Output the (X, Y) coordinate of the center of the cell containing the given text.  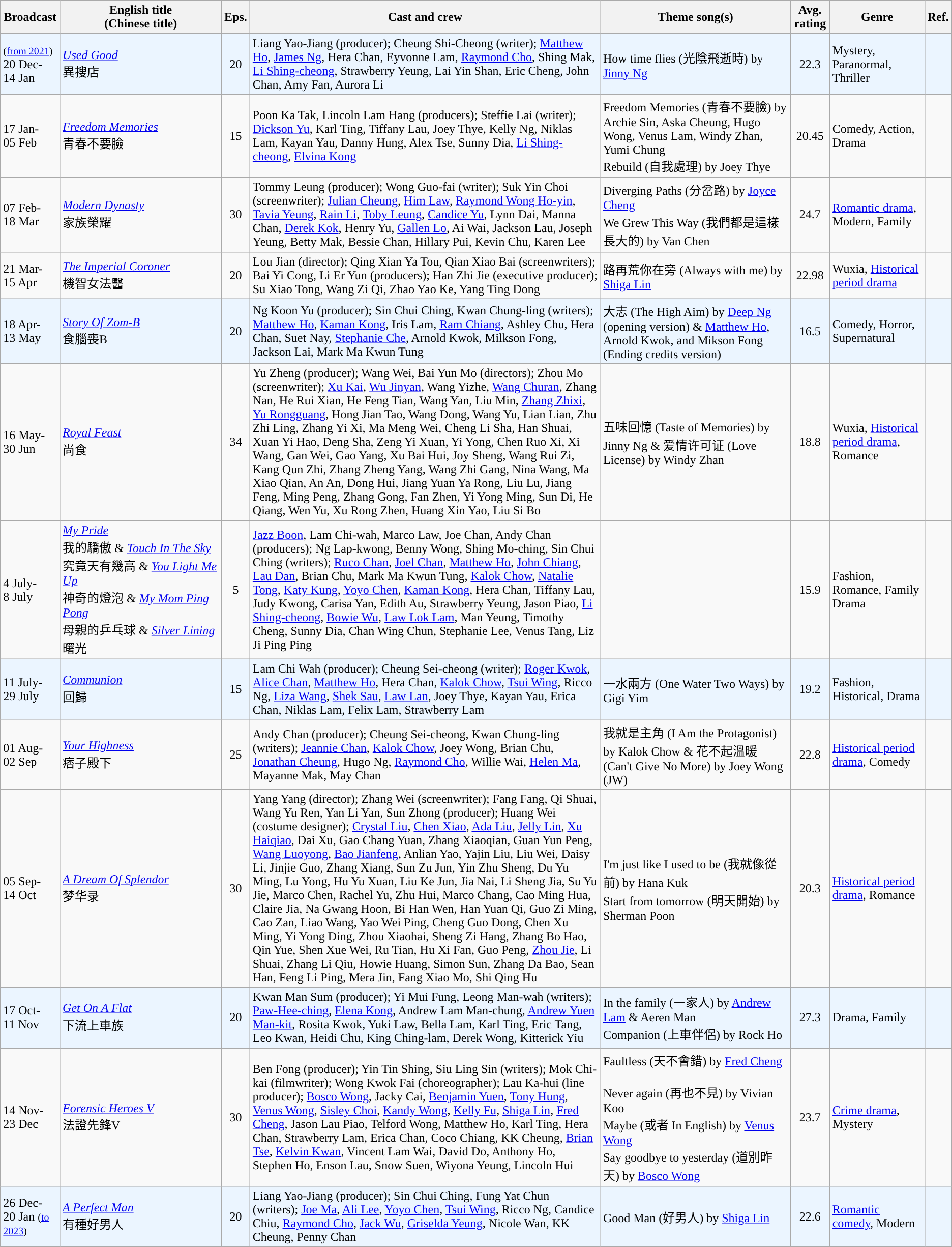
17 Oct-11 Nov (31, 1018)
5 (236, 590)
Story Of Zom-B 食腦喪B (141, 331)
I'm just like I used to be (我就像從前) by Hana KukStart from tomorrow (明天開始) by Sherman Poon (695, 888)
In the family (一家人) by Andrew Lam & Aeren ManCompanion (上車伴侶) by Rock Ho (695, 1018)
22.98 (810, 275)
14 Nov-23 Dec (31, 1117)
Wuxia, Historical period drama, Romance (877, 442)
Historical period drama, Comedy (877, 754)
Ref. (938, 17)
Faultless (天不會錯) by Fred Cheng Never again (再也不見) by Vivian Koo Maybe (或者 In English) by Venus Wong Say goodbye to yesterday (道別昨天) by Bosco Wong (695, 1117)
The Imperial Coroner 機智女法醫 (141, 275)
Get On A Flat 下流上車族 (141, 1018)
Good Man (好男人) by Shiga Lin (695, 1217)
A Dream Of Splendor 梦华录 (141, 888)
27.3 (810, 1018)
Mystery, Paranormal, Thriller (877, 64)
Freedom Memories (青春不要臉) by Archie Sin, Aska Cheung, Hugo Wong, Venus Lam, Windy Zhan, Yumi ChungRebuild (自我處理) by Joey Thye (695, 136)
22.6 (810, 1217)
Communion 回歸 (141, 689)
19.2 (810, 689)
Historical period drama, Romance (877, 888)
25 (236, 754)
4 July-8 July (31, 590)
Cast and crew (425, 17)
How time flies (光陰飛逝時) by Jinny Ng (695, 64)
16.5 (810, 331)
21 Mar-15 Apr (31, 275)
Fashion, Romance, Family Drama (877, 590)
Forensic Heroes V 法證先鋒V (141, 1117)
Used Good 異搜店 (141, 64)
Diverging Paths (分岔路) by Joyce ChengWe Grew This Way (我們都是這樣長大的) by Van Chen (695, 215)
Avg. rating (810, 17)
16 May- 30 Jun (31, 442)
Crime drama, Mystery (877, 1117)
Romantic comedy, Modern (877, 1217)
01 Aug-02 Sep (31, 754)
07 Feb-18 Mar (31, 215)
11 July-29 July (31, 689)
Comedy, Horror, Supernatural (877, 331)
路再荒你在旁 (Always with me) by Shiga Lin (695, 275)
五味回憶 (Taste of Memories) by Jinny Ng & 爱情许可证 (Love License) by Windy Zhan (695, 442)
Genre (877, 17)
Drama, Family (877, 1018)
大志 (The High Aim) by Deep Ng (opening version) & Matthew Ho, Arnold Kwok, and Mikson Fong (Ending credits version) (695, 331)
20.45 (810, 136)
Comedy, Action, Drama (877, 136)
34 (236, 442)
我就是主角 (I Am the Protagonist) by Kalok Chow & 花不起溫暖 (Can't Give No More) by Joey Wong (JW) (695, 754)
18 Apr-13 May (31, 331)
Royal Feast 尚食 (141, 442)
22.8 (810, 754)
18.8 (810, 442)
Freedom Memories 青春不要臉 (141, 136)
一水兩方 (One Water Two Ways) by Gigi Yim (695, 689)
My Pride 我的驕傲 & Touch In The Sky 究竟天有幾高 & You Light Me Up 神奇的燈泡 & My Mom Ping Pong 母親的乒乓球 & Silver Lining 曙光 (141, 590)
05 Sep-14 Oct (31, 888)
Wuxia, Historical period drama (877, 275)
A Perfect Man 有種好男人 (141, 1217)
Romantic drama, Modern, Family (877, 215)
24.7 (810, 215)
22.3 (810, 64)
26 Dec-20 Jan (to 2023) (31, 1217)
23.7 (810, 1117)
Fashion, Historical, Drama (877, 689)
Your Highness 痞子殿下 (141, 754)
17 Jan-05 Feb (31, 136)
Theme song(s) (695, 17)
Broadcast (31, 17)
Eps. (236, 17)
15.9 (810, 590)
English title (Chinese title) (141, 17)
20.3 (810, 888)
(from 2021)20 Dec-14 Jan (31, 64)
Modern Dynasty 家族榮耀 (141, 215)
